For the text-containing cell, return its midpoint in [x, y] coordinate format. 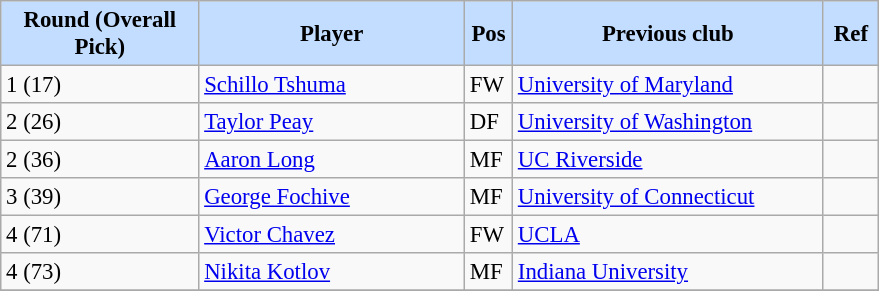
Schillo Tshuma [332, 85]
UC Riverside [668, 160]
1 (17) [100, 85]
UCLA [668, 235]
University of Connecticut [668, 197]
3 (39) [100, 197]
Previous club [668, 34]
4 (71) [100, 235]
Ref [851, 34]
DF [488, 122]
Pos [488, 34]
Victor Chavez [332, 235]
2 (36) [100, 160]
University of Maryland [668, 85]
Player [332, 34]
Round (Overall Pick) [100, 34]
Taylor Peay [332, 122]
Aaron Long [332, 160]
2 (26) [100, 122]
University of Washington [668, 122]
George Fochive [332, 197]
